Provide the [X, Y] coordinate of the cell's center where the given text is located.  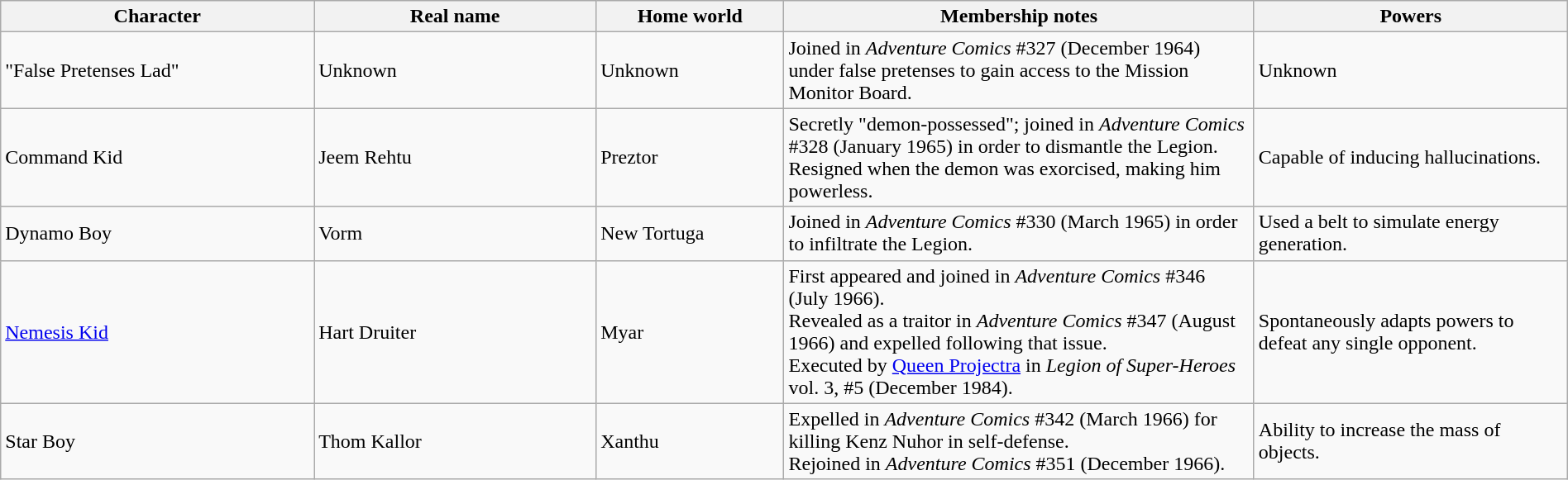
Home world [690, 17]
Nemesis Kid [157, 332]
Ability to increase the mass of objects. [1411, 441]
Hart Druiter [455, 332]
Command Kid [157, 157]
Thom Kallor [455, 441]
Character [157, 17]
Star Boy [157, 441]
New Tortuga [690, 233]
Spontaneously adapts powers to defeat any single opponent. [1411, 332]
Real name [455, 17]
Preztor [690, 157]
Jeem Rehtu [455, 157]
Joined in Adventure Comics #330 (March 1965) in order to infiltrate the Legion. [1019, 233]
Vorm [455, 233]
Myar [690, 332]
Joined in Adventure Comics #327 (December 1964) under false pretenses to gain access to the Mission Monitor Board. [1019, 70]
"False Pretenses Lad" [157, 70]
Powers [1411, 17]
Membership notes [1019, 17]
Used a belt to simulate energy generation. [1411, 233]
Xanthu [690, 441]
Dynamo Boy [157, 233]
Expelled in Adventure Comics #342 (March 1966) for killing Kenz Nuhor in self-defense.Rejoined in Adventure Comics #351 (December 1966). [1019, 441]
Capable of inducing hallucinations. [1411, 157]
